Pinpoint the cell where the given text exists, returning its (X, Y) midpoint coordinate. 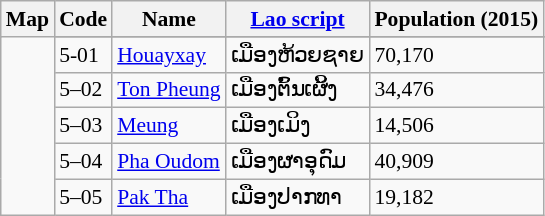
5–04 (83, 162)
Ton Pheung (169, 90)
5-01 (83, 55)
14,506 (456, 126)
34,476 (456, 90)
Lao script (298, 19)
Population (2015) (456, 19)
5–03 (83, 126)
ເມືອງຜາອຸດົມ (298, 162)
ເມືອງຫ້ວຍຊາຍ (298, 55)
70,170 (456, 55)
ເມືອງເມິງ (298, 126)
Map (28, 19)
Houayxay (169, 55)
Pak Tha (169, 197)
Name (169, 19)
19,182 (456, 197)
Code (83, 19)
5–05 (83, 197)
5–02 (83, 90)
40,909 (456, 162)
ເມືອງປາກທາ (298, 197)
ເມືອງຕົ້ນເຜິ້ງ (298, 90)
Meung (169, 126)
Pha Oudom (169, 162)
